Extract the [x, y] coordinate from the center of the cell holding the provided text.  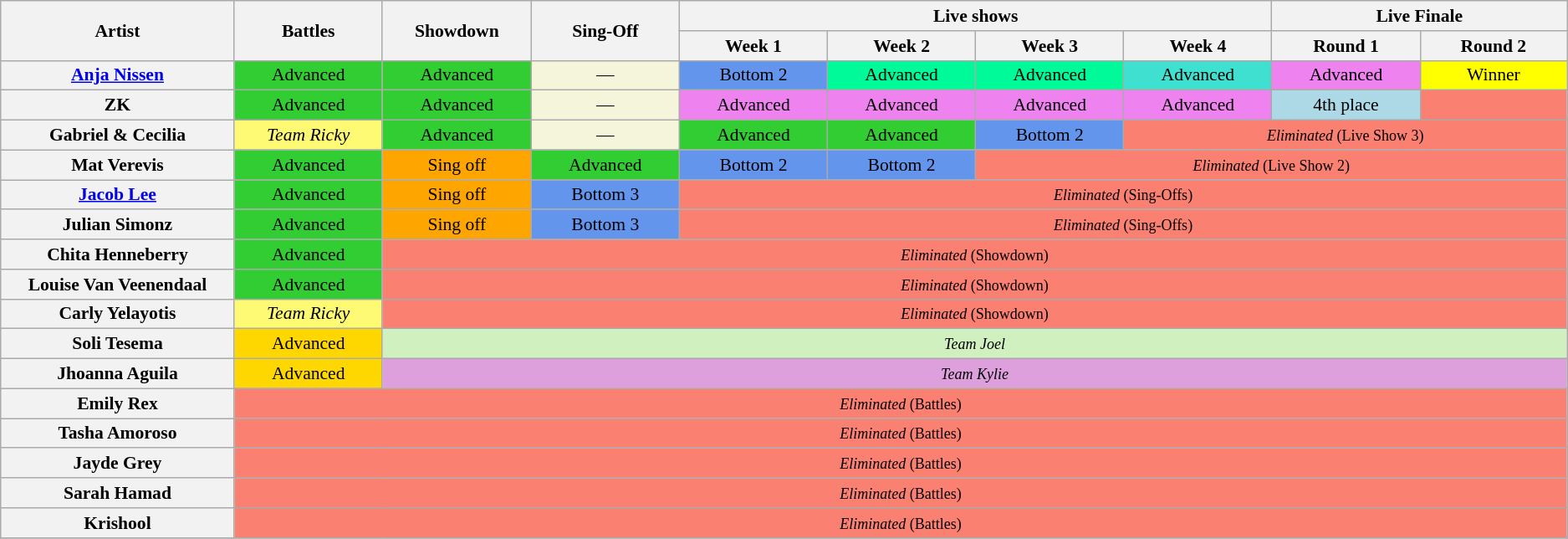
Mat Verevis [117, 165]
Battles [308, 30]
Krishool [117, 523]
Week 3 [1050, 46]
Julian Simonz [117, 225]
Showdown [457, 30]
Tasha Amoroso [117, 434]
Sing-Off [605, 30]
Round 1 [1346, 46]
ZK [117, 105]
Jhoanna Aguila [117, 374]
Live Finale [1420, 16]
Eliminated (Live Show 2) [1271, 165]
Week 4 [1198, 46]
Week 1 [753, 46]
Round 2 [1494, 46]
Gabriel & Cecilia [117, 136]
Winner [1494, 75]
Team Joel [974, 344]
Week 2 [901, 46]
Carly Yelayotis [117, 314]
4th place [1346, 105]
Louise Van Veenendaal [117, 285]
Jacob Lee [117, 195]
Artist [117, 30]
Anja Nissen [117, 75]
Live shows [975, 16]
Soli Tesema [117, 344]
Team Kylie [974, 374]
Sarah Hamad [117, 493]
Jayde Grey [117, 464]
Emily Rex [117, 403]
Chita Henneberry [117, 254]
Eliminated (Live Show 3) [1346, 136]
